Return the (x, y) coordinate for the center point of the cell that contains the specified text.  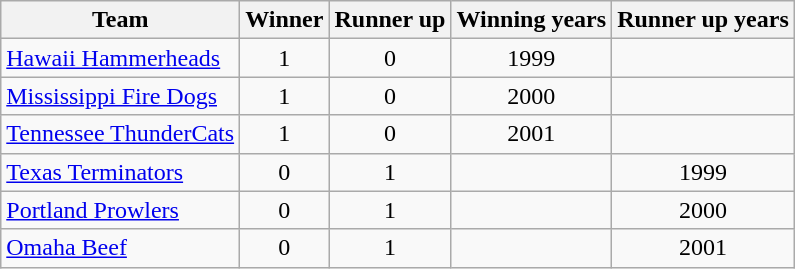
Tennessee ThunderCats (120, 134)
Texas Terminators (120, 172)
Runner up years (704, 20)
Portland Prowlers (120, 210)
Omaha Beef (120, 248)
Winner (284, 20)
Hawaii Hammerheads (120, 58)
Mississippi Fire Dogs (120, 96)
Team (120, 20)
Winning years (532, 20)
Runner up (390, 20)
